Provide the [x, y] coordinate of the cell's center where the given text is located.  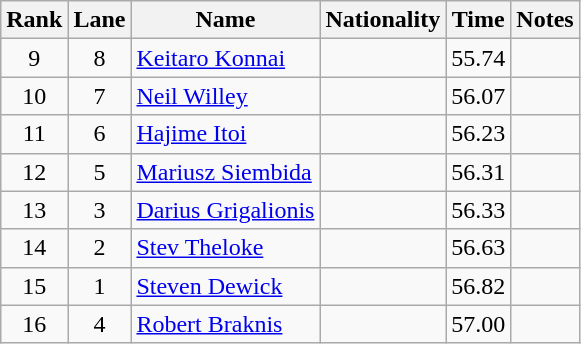
Darius Grigalionis [226, 210]
56.07 [478, 96]
Steven Dewick [226, 286]
Lane [100, 20]
Hajime Itoi [226, 134]
Notes [545, 20]
Rank [34, 20]
2 [100, 248]
Mariusz Siembida [226, 172]
6 [100, 134]
3 [100, 210]
Neil Willey [226, 96]
15 [34, 286]
14 [34, 248]
Keitaro Konnai [226, 58]
Name [226, 20]
57.00 [478, 324]
9 [34, 58]
13 [34, 210]
56.31 [478, 172]
1 [100, 286]
Robert Braknis [226, 324]
56.82 [478, 286]
56.63 [478, 248]
Time [478, 20]
Stev Theloke [226, 248]
56.33 [478, 210]
8 [100, 58]
7 [100, 96]
16 [34, 324]
4 [100, 324]
56.23 [478, 134]
Nationality [383, 20]
5 [100, 172]
11 [34, 134]
10 [34, 96]
55.74 [478, 58]
12 [34, 172]
